Output the [X, Y] coordinate of the center of the cell containing the given text.  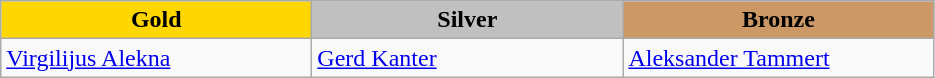
Aleksander Tammert [778, 58]
Virgilijus Alekna [156, 58]
Gerd Kanter [468, 58]
Bronze [778, 20]
Gold [156, 20]
Silver [468, 20]
